Locate the cell with the specified text and output its (x, y) center coordinate. 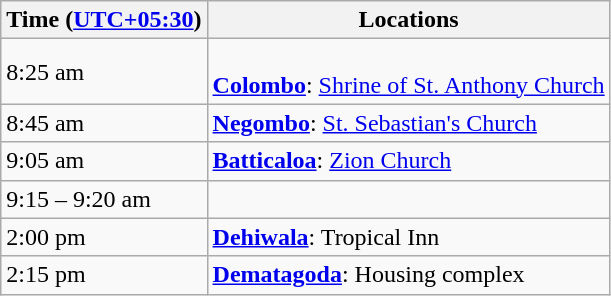
2:00 pm (104, 237)
8:45 am (104, 123)
Time (UTC+05:30) (104, 20)
9:15 – 9:20 am (104, 199)
Batticaloa: Zion Church (408, 161)
2:15 pm (104, 275)
9:05 am (104, 161)
Negombo: St. Sebastian's Church (408, 123)
Dematagoda: Housing complex (408, 275)
Dehiwala: Tropical Inn (408, 237)
Locations (408, 20)
Colombo: Shrine of St. Anthony Church (408, 72)
8:25 am (104, 72)
